Pinpoint the cell where the given text exists, returning its (x, y) midpoint coordinate. 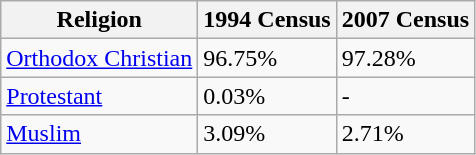
Orthodox Christian (100, 58)
1994 Census (267, 20)
Muslim (100, 134)
97.28% (405, 58)
2007 Census (405, 20)
Protestant (100, 96)
3.09% (267, 134)
- (405, 96)
Religion (100, 20)
2.71% (405, 134)
96.75% (267, 58)
0.03% (267, 96)
